For the text-containing cell, return its midpoint in [x, y] coordinate format. 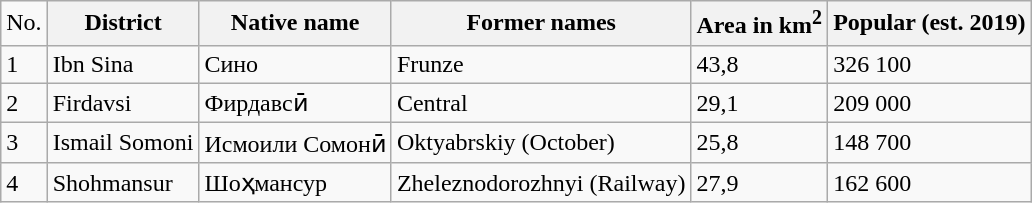
District [123, 24]
209 000 [930, 103]
27,9 [760, 182]
Former names [541, 24]
No. [24, 24]
2 [24, 103]
Сино [295, 64]
Area in km2 [760, 24]
25,8 [760, 143]
Central [541, 103]
3 [24, 143]
326 100 [930, 64]
Исмоили Сомонӣ [295, 143]
4 [24, 182]
43,8 [760, 64]
Oktyabrskiy (October) [541, 143]
Ismail Somoni [123, 143]
Шоҳмансур [295, 182]
Ibn Sina [123, 64]
162 600 [930, 182]
Popular (est. 2019) [930, 24]
1 [24, 64]
Zheleznodorozhnyi (Railway) [541, 182]
Фирдавсӣ [295, 103]
Shohmansur [123, 182]
Firdavsi [123, 103]
Native name [295, 24]
29,1 [760, 103]
148 700 [930, 143]
Frunze [541, 64]
